Scan for the cell matching the given text and deliver its [X, Y] coordinate at center. 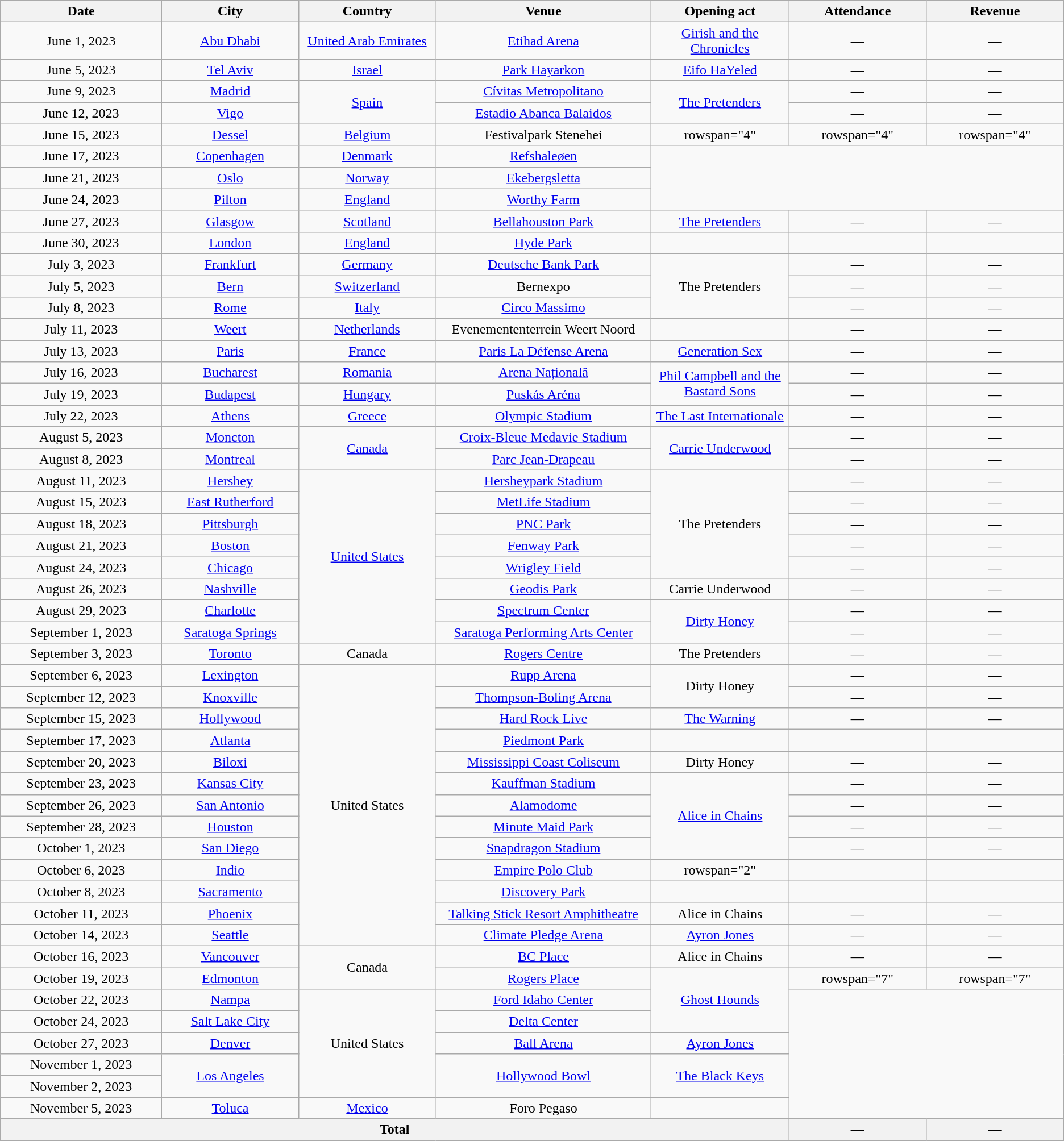
Houston [230, 827]
Athens [230, 416]
Talking Stick Resort Amphitheatre [543, 913]
Seattle [230, 935]
Croix-Bleue Medavie Stadium [543, 438]
The Warning [720, 719]
Vancouver [230, 956]
Parc Jean-Drapeau [543, 459]
Edmonton [230, 978]
Arena Națională [543, 373]
London [230, 243]
Puskás Aréna [543, 394]
Greece [367, 416]
June 15, 2023 [81, 135]
Romania [367, 373]
Cívitas Metropolitano [543, 91]
Venue [543, 11]
Opening act [720, 11]
July 3, 2023 [81, 264]
August 15, 2023 [81, 502]
Atlanta [230, 740]
August 21, 2023 [81, 545]
Mississippi Coast Coliseum [543, 762]
Bernexpo [543, 286]
July 8, 2023 [81, 308]
Festivalpark Stenehei [543, 135]
June 9, 2023 [81, 91]
San Antonio [230, 805]
Toluca [230, 1108]
June 12, 2023 [81, 113]
Ford Idaho Center [543, 1000]
Israel [367, 70]
September 15, 2023 [81, 719]
East Rutherford [230, 502]
Scotland [367, 221]
Country [367, 11]
Discovery Park [543, 892]
Rogers Centre [543, 654]
June 21, 2023 [81, 178]
September 20, 2023 [81, 762]
Pilton [230, 199]
Rogers Place [543, 978]
Paris [230, 351]
October 1, 2023 [81, 848]
Denmark [367, 156]
Wrigley Field [543, 567]
October 16, 2023 [81, 956]
Hershey [230, 481]
Knoxville [230, 697]
July 11, 2023 [81, 330]
July 19, 2023 [81, 394]
October 11, 2023 [81, 913]
Alamodome [543, 805]
Evenemententerrein Weert Noord [543, 330]
Pittsburgh [230, 524]
October 22, 2023 [81, 1000]
Generation Sex [720, 351]
June 1, 2023 [81, 41]
Foro Pegaso [543, 1108]
Abu Dhabi [230, 41]
Saratoga Springs [230, 632]
Sacramento [230, 892]
Spectrum Center [543, 610]
Worthy Farm [543, 199]
BC Place [543, 956]
Piedmont Park [543, 740]
Phoenix [230, 913]
October 24, 2023 [81, 1022]
Bucharest [230, 373]
September 3, 2023 [81, 654]
August 11, 2023 [81, 481]
September 6, 2023 [81, 676]
Hollywood [230, 719]
Switzerland [367, 286]
Park Hayarkon [543, 70]
Dessel [230, 135]
Phil Campbell and the Bastard Sons [720, 384]
November 5, 2023 [81, 1108]
October 14, 2023 [81, 935]
Refshaleøen [543, 156]
November 1, 2023 [81, 1065]
Kansas City [230, 784]
Eifo HaYeled [720, 70]
Hersheypark Stadium [543, 481]
Moncton [230, 438]
Bellahouston Park [543, 221]
Paris La Défense Arena [543, 351]
Minute Maid Park [543, 827]
Frankfurt [230, 264]
Empire Polo Club [543, 870]
Snapdragon Stadium [543, 848]
The Last Internationale [720, 416]
Rome [230, 308]
Date [81, 11]
November 2, 2023 [81, 1086]
Hollywood Bowl [543, 1076]
Hard Rock Live [543, 719]
Los Angeles [230, 1076]
August 26, 2023 [81, 589]
Kauffman Stadium [543, 784]
Fenway Park [543, 545]
rowspan="2" [720, 870]
Climate Pledge Arena [543, 935]
July 22, 2023 [81, 416]
August 29, 2023 [81, 610]
Budapest [230, 394]
France [367, 351]
Salt Lake City [230, 1022]
Geodis Park [543, 589]
Olympic Stadium [543, 416]
Hyde Park [543, 243]
Charlotte [230, 610]
September 28, 2023 [81, 827]
Biloxi [230, 762]
Tel Aviv [230, 70]
September 26, 2023 [81, 805]
MetLife Stadium [543, 502]
The Black Keys [720, 1076]
Hungary [367, 394]
Circo Massimo [543, 308]
September 23, 2023 [81, 784]
Copenhagen [230, 156]
Nampa [230, 1000]
Oslo [230, 178]
PNC Park [543, 524]
Glasgow [230, 221]
Vigo [230, 113]
July 5, 2023 [81, 286]
Attendance [858, 11]
October 6, 2023 [81, 870]
Toronto [230, 654]
Bern [230, 286]
October 19, 2023 [81, 978]
Boston [230, 545]
Spain [367, 102]
Revenue [995, 11]
Germany [367, 264]
October 27, 2023 [81, 1043]
July 13, 2023 [81, 351]
Lexington [230, 676]
Rupp Arena [543, 676]
Etihad Arena [543, 41]
September 17, 2023 [81, 740]
July 16, 2023 [81, 373]
June 17, 2023 [81, 156]
United Arab Emirates [367, 41]
City [230, 11]
Chicago [230, 567]
Indio [230, 870]
September 12, 2023 [81, 697]
Italy [367, 308]
Weert [230, 330]
San Diego [230, 848]
Girish and the Chronicles [720, 41]
Delta Center [543, 1022]
September 1, 2023 [81, 632]
Total [394, 1130]
June 30, 2023 [81, 243]
August 8, 2023 [81, 459]
Netherlands [367, 330]
August 24, 2023 [81, 567]
August 18, 2023 [81, 524]
Montreal [230, 459]
Denver [230, 1043]
Saratoga Performing Arts Center [543, 632]
Ball Arena [543, 1043]
Ghost Hounds [720, 1000]
October 8, 2023 [81, 892]
Belgium [367, 135]
Nashville [230, 589]
June 5, 2023 [81, 70]
Madrid [230, 91]
June 24, 2023 [81, 199]
Ekebergsletta [543, 178]
Mexico [367, 1108]
August 5, 2023 [81, 438]
June 27, 2023 [81, 221]
Deutsche Bank Park [543, 264]
Thompson-Boling Arena [543, 697]
Norway [367, 178]
Estadio Abanca Balaidos [543, 113]
